Return [x, y] of the center of cell containing provided text 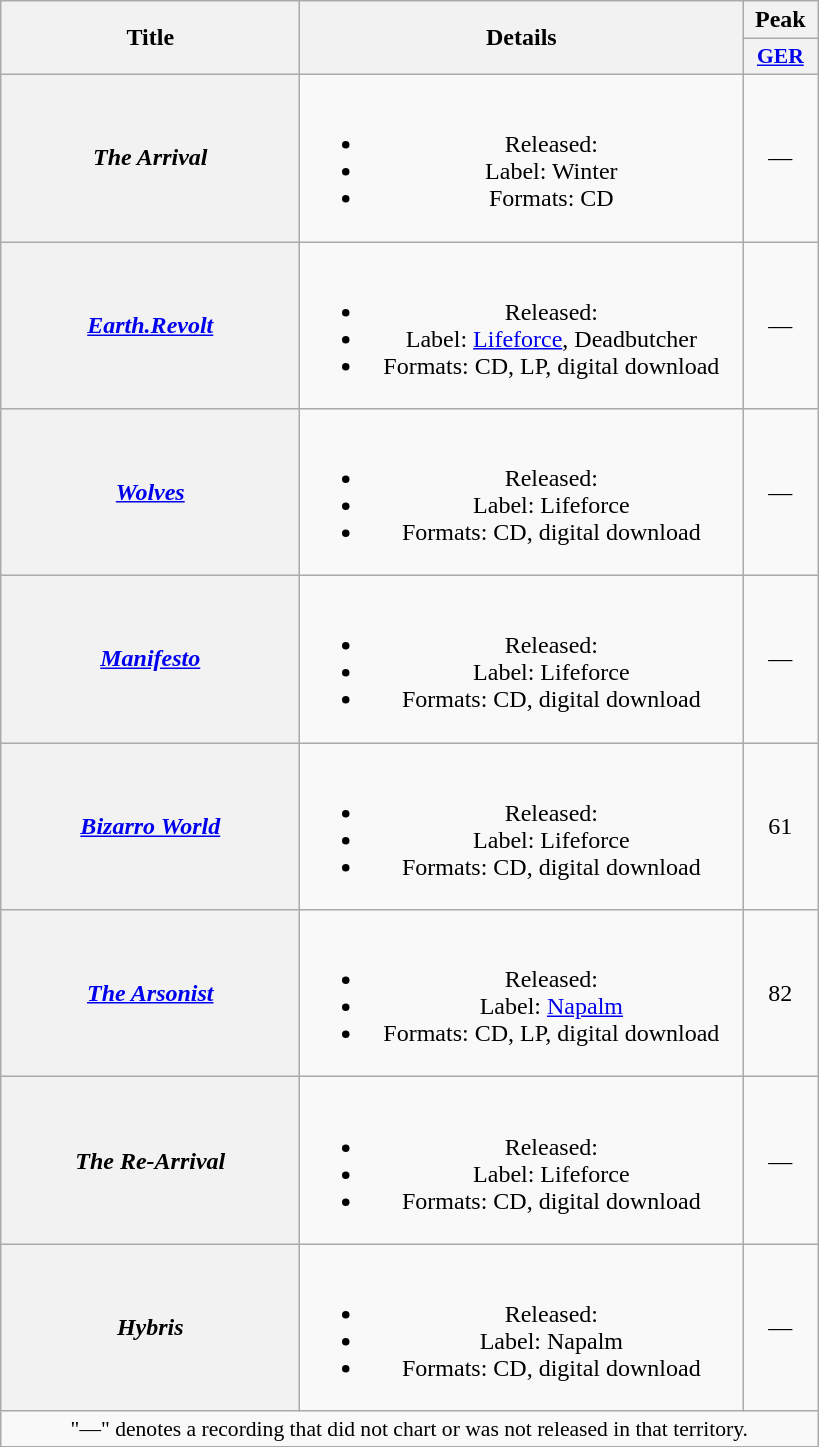
82 [780, 994]
Released: Label: NapalmFormats: CD, digital download [522, 1328]
Details [522, 38]
Wolves [150, 492]
Released: Label: Lifeforce, DeadbutcherFormats: CD, LP, digital download [522, 326]
The Re-Arrival [150, 1160]
Title [150, 38]
61 [780, 826]
Bizarro World [150, 826]
The Arsonist [150, 994]
The Arrival [150, 158]
Hybris [150, 1328]
GER [780, 57]
"—" denotes a recording that did not chart or was not released in that territory. [410, 1429]
Released: Label: WinterFormats: CD [522, 158]
Released: Label: NapalmFormats: CD, LP, digital download [522, 994]
Manifesto [150, 660]
Peak [780, 20]
Earth.Revolt [150, 326]
